Return [x, y] of the center of cell containing provided text 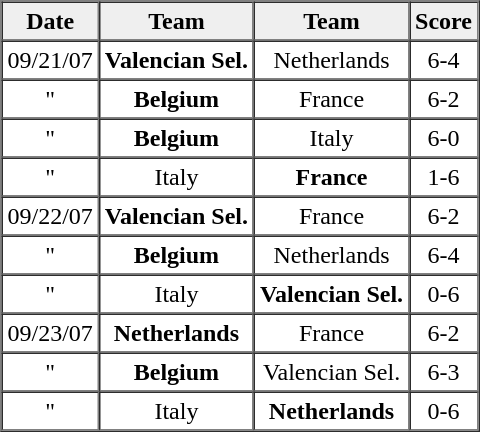
1-6 [444, 178]
09/22/07 [50, 216]
Score [444, 22]
09/23/07 [50, 334]
6-0 [444, 138]
Date [50, 22]
6-3 [444, 372]
09/21/07 [50, 60]
